Identify which cell holds the provided text, then report its (X, Y) central coordinate. 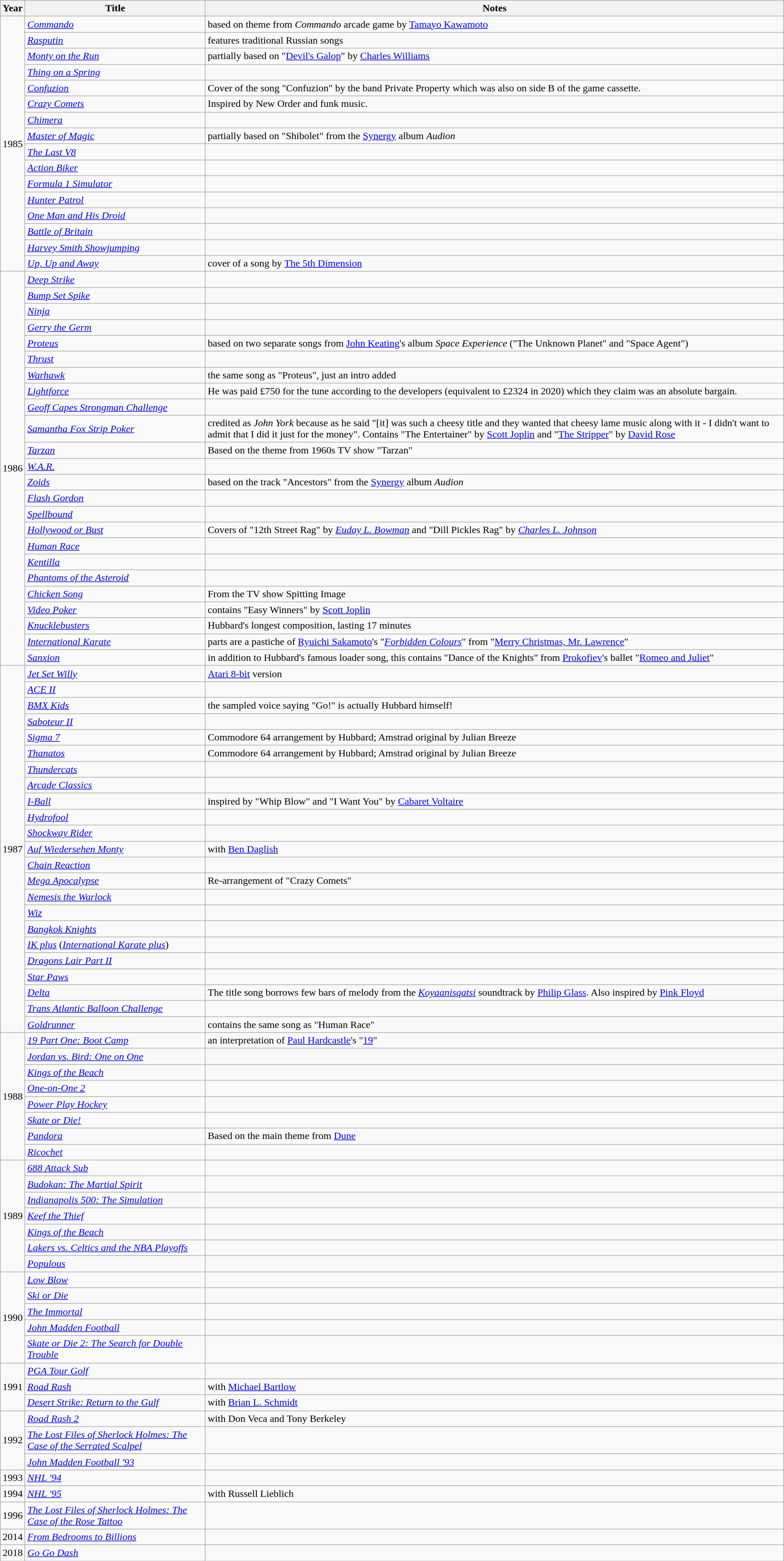
Knucklebusters (116, 626)
NHL '94 (116, 1478)
Dragons Lair Part II (116, 960)
Thanatos (116, 753)
Proteus (116, 343)
Go Go Dash (116, 1553)
Title (116, 8)
Geoff Capes Strongman Challenge (116, 407)
Low Blow (116, 1280)
Skate or Die 2: The Search for Double Trouble (116, 1349)
The Lost Files of Sherlock Holmes: The Case of the Rose Tattoo (116, 1515)
Re-arrangement of "Crazy Comets" (494, 881)
Crazy Comets (116, 104)
Spellbound (116, 514)
Gerry the Germ (116, 327)
IK plus (International Karate plus) (116, 945)
From Bedrooms to Billions (116, 1537)
John Madden Football '93 (116, 1462)
Video Poker (116, 610)
Wiz (116, 913)
with Ben Daglish (494, 849)
Thundercats (116, 769)
Cover of the song "Confuzion" by the band Private Property which was also on side B of the game cassette. (494, 88)
with Don Veca and Tony Berkeley (494, 1419)
Year (13, 8)
Pandora (116, 1136)
Lakers vs. Celtics and the NBA Playoffs (116, 1248)
Shockway Rider (116, 833)
Warhawk (116, 375)
Sigma 7 (116, 738)
International Karate (116, 642)
Jet Set Willy (116, 673)
cover of a song by The 5th Dimension (494, 264)
He was paid £750 for the tune according to the developers (equivalent to £2324 in 2020) which they claim was an absolute bargain. (494, 391)
Zoids (116, 482)
based on two separate songs from John Keating's album Space Experience ("The Unknown Planet" and "Space Agent") (494, 343)
John Madden Football (116, 1328)
the same song as "Proteus", just an intro added (494, 375)
based on theme from Commando arcade game by Tamayo Kawamoto (494, 24)
1989 (13, 1216)
Covers of "12th Street Rag" by Euday L. Bowman and "Dill Pickles Rag" by Charles L. Johnson (494, 530)
Based on the theme from 1960s TV show "Tarzan" (494, 450)
688 Attack Sub (116, 1168)
inspired by "Whip Blow" and "I Want You" by Cabaret Voltaire (494, 801)
Delta (116, 993)
I-Ball (116, 801)
The Last V8 (116, 152)
Ninja (116, 311)
1996 (13, 1515)
Goldrunner (116, 1025)
Hydrofool (116, 817)
1988 (13, 1096)
One Man and His Droid (116, 216)
Monty on the Run (116, 56)
Mega Apocalypse (116, 881)
Human Race (116, 546)
The title song borrows few bars of melody from the Koyaanisqatsi soundtrack by Philip Glass. Also inspired by Pink Floyd (494, 993)
1993 (13, 1478)
Trans Atlantic Balloon Challenge (116, 1009)
Hollywood or Bust (116, 530)
PGA Tour Golf (116, 1371)
Master of Magic (116, 136)
features traditional Russian songs (494, 40)
ACE II (116, 689)
Ski or Die (116, 1296)
Thrust (116, 359)
1991 (13, 1387)
Sanxion (116, 658)
Commando (116, 24)
contains the same song as "Human Race" (494, 1025)
1992 (13, 1440)
Saboteur II (116, 721)
Phantoms of the Asteroid (116, 578)
2018 (13, 1553)
Power Play Hockey (116, 1104)
Chicken Song (116, 594)
Lightforce (116, 391)
1985 (13, 144)
2014 (13, 1537)
parts are a pastiche of Ryuichi Sakamoto's "Forbidden Colours" from "Merry Christmas, Mr. Lawrence" (494, 642)
Hubbard's longest composition, lasting 17 minutes (494, 626)
Chain Reaction (116, 865)
Nemesis the Warlock (116, 897)
Kentilla (116, 562)
Jordan vs. Bird: One on One (116, 1056)
Tarzan (116, 450)
with Russell Lieblich (494, 1494)
One-on-One 2 (116, 1088)
contains "Easy Winners" by Scott Joplin (494, 610)
Road Rash (116, 1387)
based on the track "Ancestors" from the Synergy album Audion (494, 482)
Notes (494, 8)
Action Biker (116, 168)
1990 (13, 1318)
partially based on "Shibolet" from the Synergy album Audion (494, 136)
Hunter Patrol (116, 200)
The Immortal (116, 1312)
Confuzion (116, 88)
Up, Up and Away (116, 264)
BMX Kids (116, 705)
W.A.R. (116, 466)
Inspired by New Order and funk music. (494, 104)
Based on the main theme from Dune (494, 1136)
Ricochet (116, 1152)
Samantha Fox Strip Poker (116, 428)
1994 (13, 1494)
the sampled voice saying "Go!" is actually Hubbard himself! (494, 705)
Formula 1 Simulator (116, 184)
19 Part One: Boot Camp (116, 1041)
Atari 8-bit version (494, 673)
with Michael Bartlow (494, 1387)
Harvey Smith Showjumping (116, 248)
partially based on "Devil's Galop" by Charles Williams (494, 56)
Chimera (116, 120)
Skate or Die! (116, 1120)
in addition to Hubbard's famous loader song, this contains "Dance of the Knights" from Prokofiev's ballet "Romeo and Juliet" (494, 658)
1987 (13, 849)
Flash Gordon (116, 498)
Bump Set Spike (116, 295)
NHL '95 (116, 1494)
The Lost Files of Sherlock Holmes: The Case of the Serrated Scalpel (116, 1440)
Auf Wiedersehen Monty (116, 849)
Budokan: The Martial Spirit (116, 1184)
with Brian L. Schmidt (494, 1403)
Star Paws (116, 977)
Keef the Thief (116, 1216)
an interpretation of Paul Hardcastle's "19" (494, 1041)
1986 (13, 469)
Battle of Britain (116, 232)
Populous (116, 1264)
From the TV show Spitting Image (494, 594)
Thing on a Spring (116, 72)
Bangkok Knights (116, 929)
Road Rash 2 (116, 1419)
Desert Strike: Return to the Gulf (116, 1403)
Indianapolis 500: The Simulation (116, 1200)
Deep Strike (116, 280)
Arcade Classics (116, 785)
Rasputin (116, 40)
